Return the (X, Y) coordinate for the center point of the cell that contains the specified text.  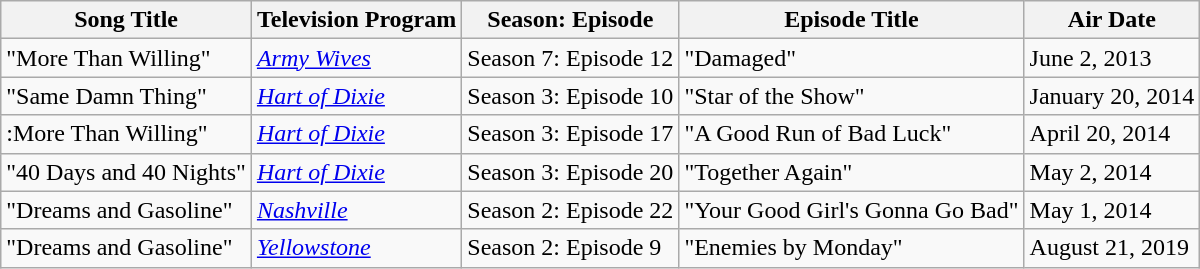
April 20, 2014 (1112, 134)
Television Program (356, 20)
"Together Again" (852, 172)
Season 7: Episode 12 (570, 58)
"Damaged" (852, 58)
June 2, 2013 (1112, 58)
Season 2: Episode 9 (570, 248)
"Enemies by Monday" (852, 248)
"40 Days and 40 Nights" (126, 172)
Season 3: Episode 20 (570, 172)
May 1, 2014 (1112, 210)
Yellowstone (356, 248)
:More Than Willing" (126, 134)
Air Date (1112, 20)
Song Title (126, 20)
Season 2: Episode 22 (570, 210)
"Star of the Show" (852, 96)
"More Than Willing" (126, 58)
"A Good Run of Bad Luck" (852, 134)
January 20, 2014 (1112, 96)
Season 3: Episode 17 (570, 134)
"Same Damn Thing" (126, 96)
Season: Episode (570, 20)
Season 3: Episode 10 (570, 96)
Army Wives (356, 58)
"Your Good Girl's Gonna Go Bad" (852, 210)
August 21, 2019 (1112, 248)
Episode Title (852, 20)
May 2, 2014 (1112, 172)
Nashville (356, 210)
